Identify which cell holds the provided text, then report its (x, y) central coordinate. 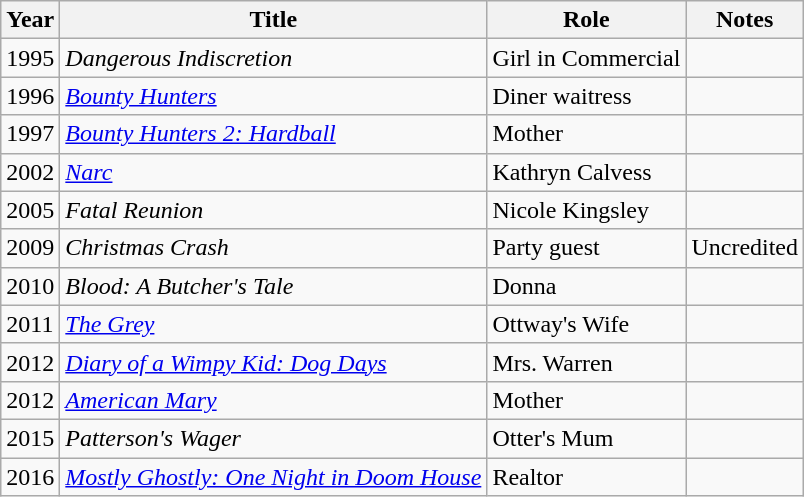
Bounty Hunters 2: Hardball (274, 134)
1995 (30, 58)
1997 (30, 134)
Diner waitress (586, 96)
1996 (30, 96)
Otter's Mum (586, 438)
Diary of a Wimpy Kid: Dog Days (274, 362)
2009 (30, 248)
Role (586, 20)
Nicole Kingsley (586, 210)
2016 (30, 477)
Realtor (586, 477)
Bounty Hunters (274, 96)
The Grey (274, 324)
Christmas Crash (274, 248)
Fatal Reunion (274, 210)
American Mary (274, 400)
2011 (30, 324)
Kathryn Calvess (586, 172)
2005 (30, 210)
Donna (586, 286)
2010 (30, 286)
2015 (30, 438)
Dangerous Indiscretion (274, 58)
Ottway's Wife (586, 324)
Girl in Commercial (586, 58)
Blood: A Butcher's Tale (274, 286)
Uncredited (745, 248)
Mostly Ghostly: One Night in Doom House (274, 477)
Party guest (586, 248)
Year (30, 20)
Title (274, 20)
Mrs. Warren (586, 362)
2002 (30, 172)
Narc (274, 172)
Patterson's Wager (274, 438)
Notes (745, 20)
